Determine the [X, Y] coordinate at the center of the cell enclosing the given text.  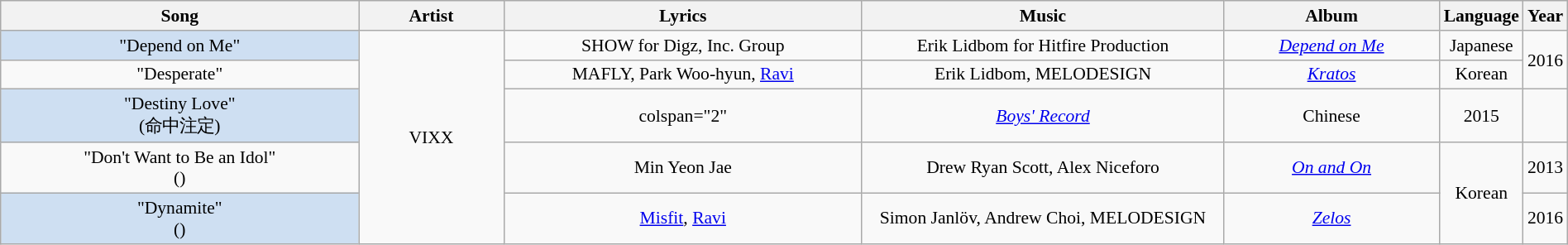
Zelos [1331, 219]
Year [1545, 16]
"Depend on Me" [180, 45]
Simon Janlöv, Andrew Choi, MELODESIGN [1042, 219]
VIXX [432, 137]
Artist [432, 16]
2013 [1545, 167]
SHOW for Digz, Inc. Group [683, 45]
Music [1042, 16]
Japanese [1482, 45]
Language [1482, 16]
Boys' Record [1042, 116]
colspan="2" [683, 116]
Min Yeon Jae [683, 167]
Erik Lidbom for Hitfire Production [1042, 45]
2015 [1482, 116]
MAFLY, Park Woo-hyun, Ravi [683, 74]
Depend on Me [1331, 45]
Drew Ryan Scott, Alex Niceforo [1042, 167]
Album [1331, 16]
Song [180, 16]
"Desperate" [180, 74]
"Destiny Love"(命中注定) [180, 116]
Kratos [1331, 74]
Misfit, Ravi [683, 219]
Lyrics [683, 16]
Chinese [1331, 116]
"Dynamite"() [180, 219]
Erik Lidbom, MELODESIGN [1042, 74]
On and On [1331, 167]
"Don't Want to Be an Idol"() [180, 167]
